Search for the cell housing the specified text and yield its [x, y] center coordinate. 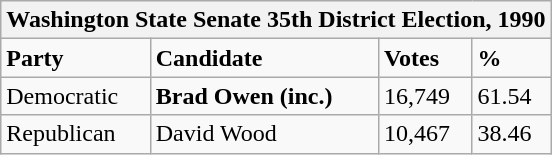
Washington State Senate 35th District Election, 1990 [276, 20]
Party [76, 58]
61.54 [512, 96]
16,749 [425, 96]
Republican [76, 134]
Democratic [76, 96]
Candidate [264, 58]
38.46 [512, 134]
10,467 [425, 134]
Brad Owen (inc.) [264, 96]
David Wood [264, 134]
% [512, 58]
Votes [425, 58]
